Return the (X, Y) coordinate for the center point of the cell that contains the specified text.  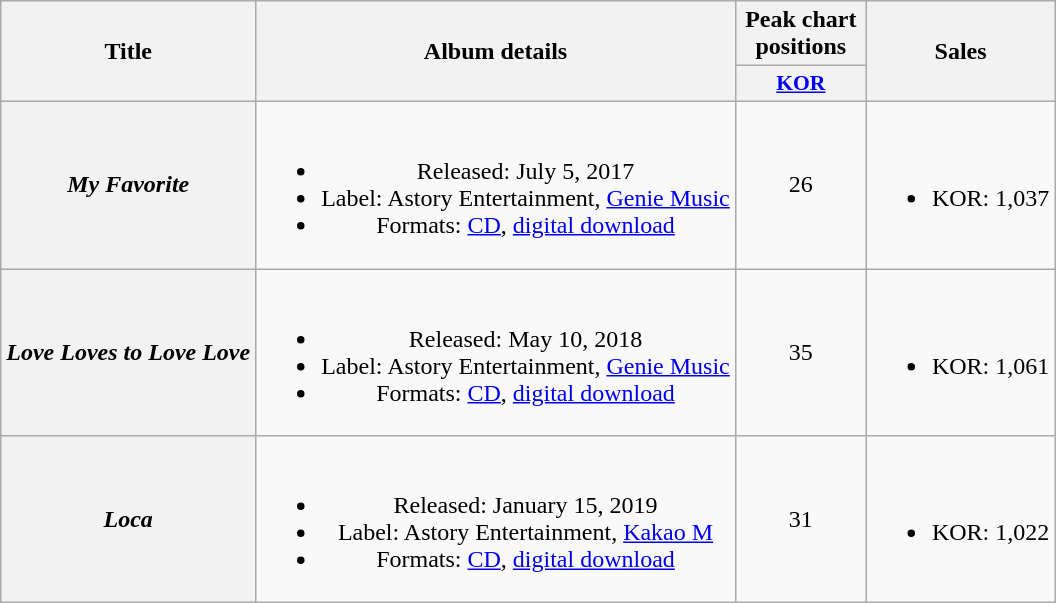
Peak chart positions (800, 34)
KOR: 1,022 (960, 520)
Love Loves to Love Love (128, 352)
KOR (800, 84)
31 (800, 520)
Album details (496, 52)
Released: May 10, 2018Label: Astory Entertainment, Genie MusicFormats: CD, digital download (496, 352)
Released: July 5, 2017Label: Astory Entertainment, Genie MusicFormats: CD, digital download (496, 184)
Loca (128, 520)
Title (128, 52)
35 (800, 352)
KOR: 1,061 (960, 352)
26 (800, 184)
KOR: 1,037 (960, 184)
My Favorite (128, 184)
Released: January 15, 2019Label: Astory Entertainment, Kakao MFormats: CD, digital download (496, 520)
Sales (960, 52)
